From the cell containing the given text, extract its center point as [x, y] coordinate. 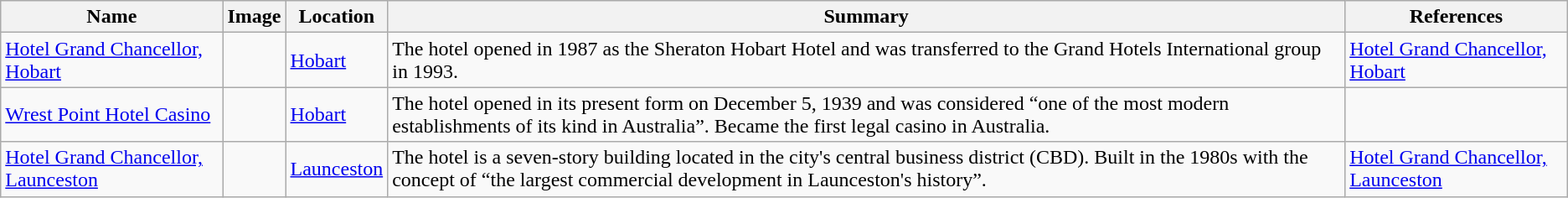
Image [255, 17]
Location [337, 17]
References [1457, 17]
Launceston [337, 169]
Summary [866, 17]
Name [112, 17]
Wrest Point Hotel Casino [112, 114]
The hotel opened in 1987 as the Sheraton Hobart Hotel and was transferred to the Grand Hotels International group in 1993. [866, 60]
